Extract the [x, y] coordinate from the center of the cell holding the provided text.  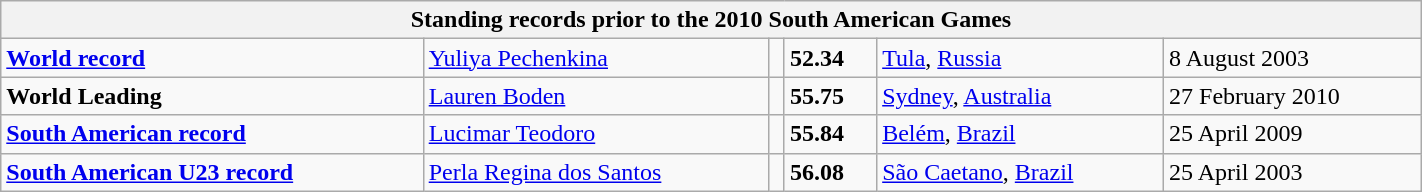
27 February 2010 [1293, 96]
Perla Regina dos Santos [596, 172]
Belém, Brazil [1020, 134]
World record [212, 58]
São Caetano, Brazil [1020, 172]
Tula, Russia [1020, 58]
8 August 2003 [1293, 58]
World Leading [212, 96]
Sydney, Australia [1020, 96]
25 April 2009 [1293, 134]
South American record [212, 134]
55.84 [830, 134]
Lauren Boden [596, 96]
56.08 [830, 172]
Lucimar Teodoro [596, 134]
52.34 [830, 58]
25 April 2003 [1293, 172]
South American U23 record [212, 172]
Standing records prior to the 2010 South American Games [711, 20]
Yuliya Pechenkina [596, 58]
55.75 [830, 96]
